Identify which cell holds the provided text, then report its (X, Y) central coordinate. 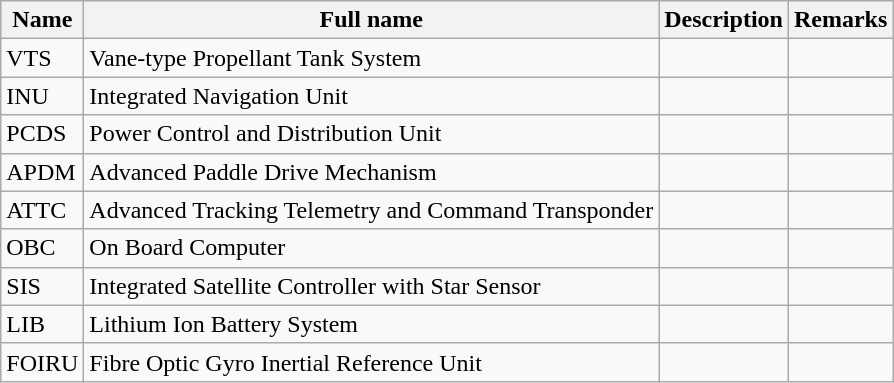
Full name (372, 20)
Vane-type Propellant Tank System (372, 58)
INU (42, 96)
ATTC (42, 210)
Name (42, 20)
APDM (42, 172)
Integrated Navigation Unit (372, 96)
VTS (42, 58)
Power Control and Distribution Unit (372, 134)
Advanced Tracking Telemetry and Command Transponder (372, 210)
Lithium Ion Battery System (372, 324)
Advanced Paddle Drive Mechanism (372, 172)
LIB (42, 324)
FOIRU (42, 362)
SIS (42, 286)
On Board Computer (372, 248)
OBC (42, 248)
Integrated Satellite Controller with Star Sensor (372, 286)
PCDS (42, 134)
Description (724, 20)
Remarks (840, 20)
Fibre Optic Gyro Inertial Reference Unit (372, 362)
